For the text-containing cell, return its midpoint in (X, Y) coordinate format. 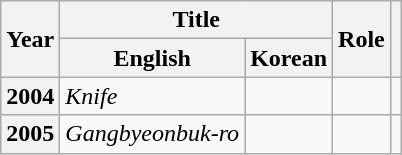
Year (30, 39)
Title (196, 20)
English (152, 58)
2004 (30, 96)
Knife (152, 96)
Gangbyeonbuk-ro (152, 134)
2005 (30, 134)
Role (362, 39)
Korean (289, 58)
